Scan for the cell matching the given text and deliver its [x, y] coordinate at center. 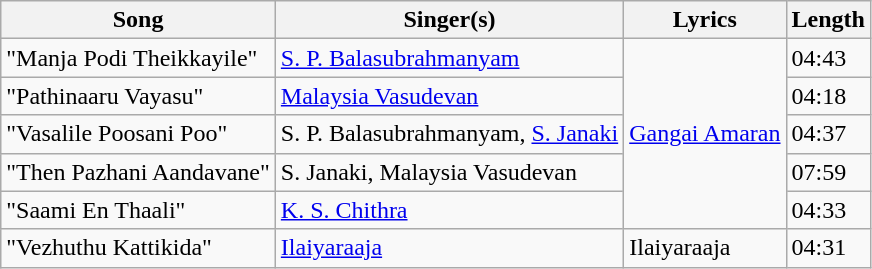
Length [828, 20]
"Manja Podi Theikkayile" [138, 58]
Lyrics [705, 20]
Gangai Amaran [705, 134]
"Vezhuthu Kattikida" [138, 248]
Song [138, 20]
Singer(s) [449, 20]
Malaysia Vasudevan [449, 96]
S. P. Balasubrahmanyam, S. Janaki [449, 134]
"Pathinaaru Vayasu" [138, 96]
"Saami En Thaali" [138, 210]
04:31 [828, 248]
S. P. Balasubrahmanyam [449, 58]
"Then Pazhani Aandavane" [138, 172]
S. Janaki, Malaysia Vasudevan [449, 172]
"Vasalile Poosani Poo" [138, 134]
04:37 [828, 134]
07:59 [828, 172]
04:43 [828, 58]
K. S. Chithra [449, 210]
04:33 [828, 210]
04:18 [828, 96]
